Output the [X, Y] coordinate of the center of the cell containing the given text.  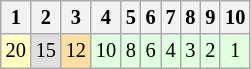
12 [76, 51]
5 [131, 17]
15 [46, 51]
20 [16, 51]
9 [210, 17]
7 [171, 17]
